Provide the [x, y] coordinate of the cell's center where the given text is located.  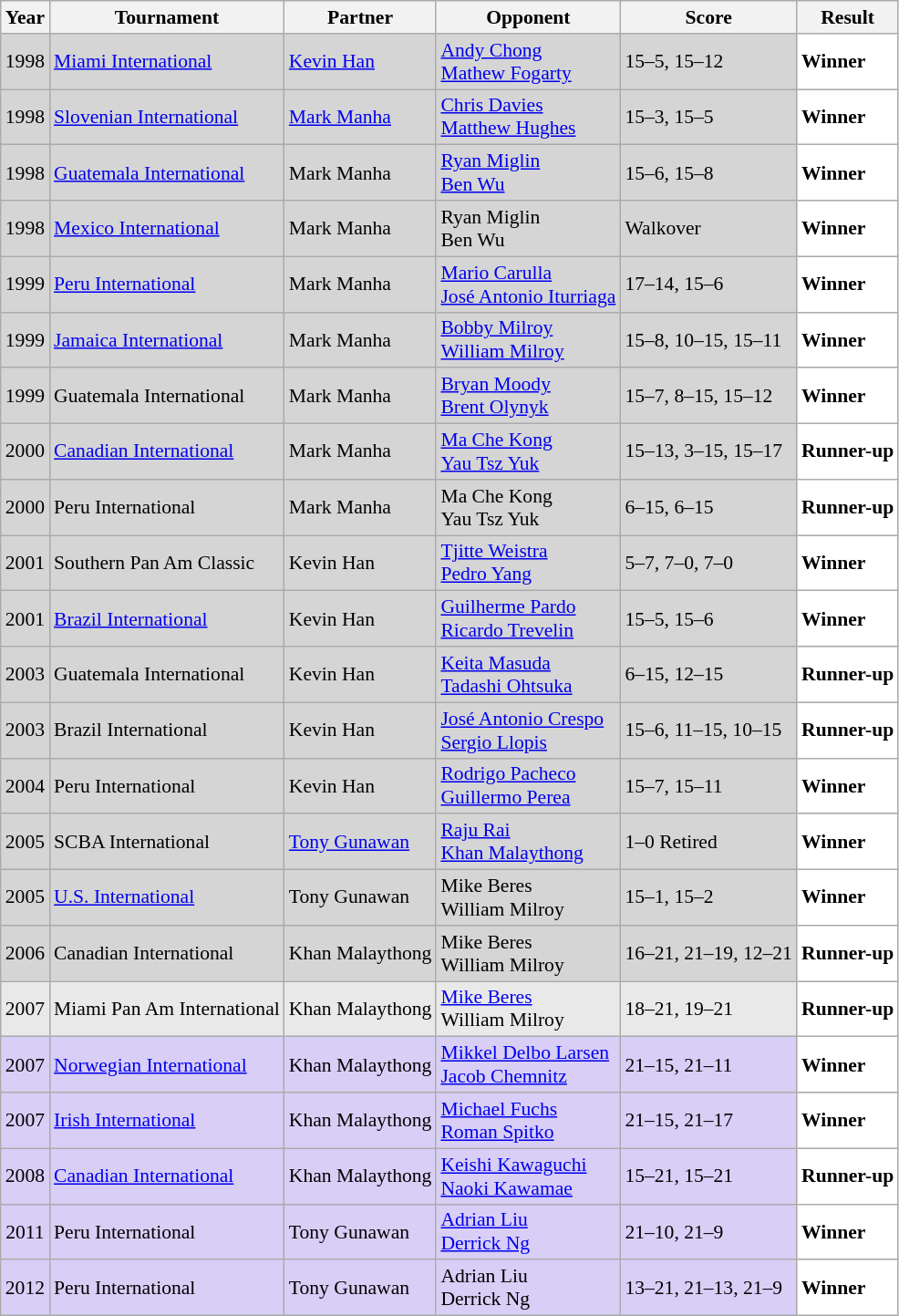
15–21, 15–21 [708, 1176]
16–21, 21–19, 12–21 [708, 954]
Mario Carulla José Antonio Iturriaga [528, 285]
Southern Pan Am Classic [167, 564]
Irish International [167, 1120]
Chris Davies Matthew Hughes [528, 117]
2004 [26, 786]
Raju Rai Khan Malaythong [528, 843]
15–3, 15–5 [708, 117]
15–7, 8–15, 15–12 [708, 396]
Miami Pan Am International [167, 1009]
Year [26, 17]
6–15, 12–15 [708, 675]
Keishi Kawaguchi Naoki Kawamae [528, 1176]
Score [708, 17]
21–15, 21–17 [708, 1120]
U.S. International [167, 897]
15–6, 15–8 [708, 173]
Keita Masuda Tadashi Ohtsuka [528, 675]
Tournament [167, 17]
Mikkel Delbo Larsen Jacob Chemnitz [528, 1065]
Rodrigo Pacheco Guillermo Perea [528, 786]
Andy Chong Mathew Fogarty [528, 62]
18–21, 19–21 [708, 1009]
15–5, 15–6 [708, 618]
15–8, 10–15, 15–11 [708, 339]
2012 [26, 1288]
Walkover [708, 228]
Tjitte Weistra Pedro Yang [528, 564]
Partner [361, 17]
17–14, 15–6 [708, 285]
Norwegian International [167, 1065]
2008 [26, 1176]
Miami International [167, 62]
15–1, 15–2 [708, 897]
13–21, 21–13, 21–9 [708, 1288]
21–10, 21–9 [708, 1231]
6–15, 6–15 [708, 507]
Slovenian International [167, 117]
Michael Fuchs Roman Spitko [528, 1120]
Jamaica International [167, 339]
Opponent [528, 17]
Mexico International [167, 228]
15–7, 15–11 [708, 786]
Result [848, 17]
SCBA International [167, 843]
Bryan Moody Brent Olynyk [528, 396]
2011 [26, 1231]
21–15, 21–11 [708, 1065]
5–7, 7–0, 7–0 [708, 564]
15–13, 3–15, 15–17 [708, 452]
Bobby Milroy William Milroy [528, 339]
Guilherme Pardo Ricardo Trevelin [528, 618]
15–5, 15–12 [708, 62]
1–0 Retired [708, 843]
2006 [26, 954]
15–6, 11–15, 10–15 [708, 730]
José Antonio Crespo Sergio Llopis [528, 730]
